Determine the (x, y) coordinate at the center of the cell enclosing the given text.  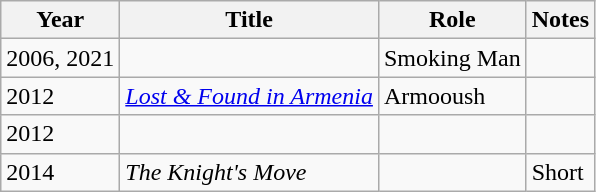
Role (452, 20)
Title (250, 20)
The Knight's Move (250, 172)
Year (60, 20)
Notes (560, 20)
2006, 2021 (60, 58)
Smoking Man (452, 58)
2014 (60, 172)
Armooush (452, 96)
Lost & Found in Armenia (250, 96)
Short (560, 172)
